Identify which cell holds the provided text, then report its (x, y) central coordinate. 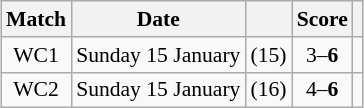
(16) (268, 90)
Match (36, 19)
Score (322, 19)
WC2 (36, 90)
4–6 (322, 90)
3–6 (322, 55)
(15) (268, 55)
Date (158, 19)
WC1 (36, 55)
